Return (x, y) of the center of cell containing provided text 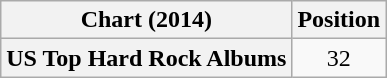
Position (339, 20)
32 (339, 58)
Chart (2014) (146, 20)
US Top Hard Rock Albums (146, 58)
